Output the [x, y] coordinate of the center of the cell containing the given text.  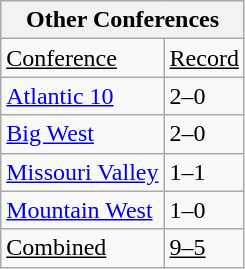
1–0 [204, 210]
Record [204, 58]
Big West [82, 134]
Combined [82, 248]
Missouri Valley [82, 172]
1–1 [204, 172]
Conference [82, 58]
9–5 [204, 248]
Other Conferences [123, 20]
Mountain West [82, 210]
Atlantic 10 [82, 96]
